Pinpoint the cell where the given text exists, returning its (x, y) midpoint coordinate. 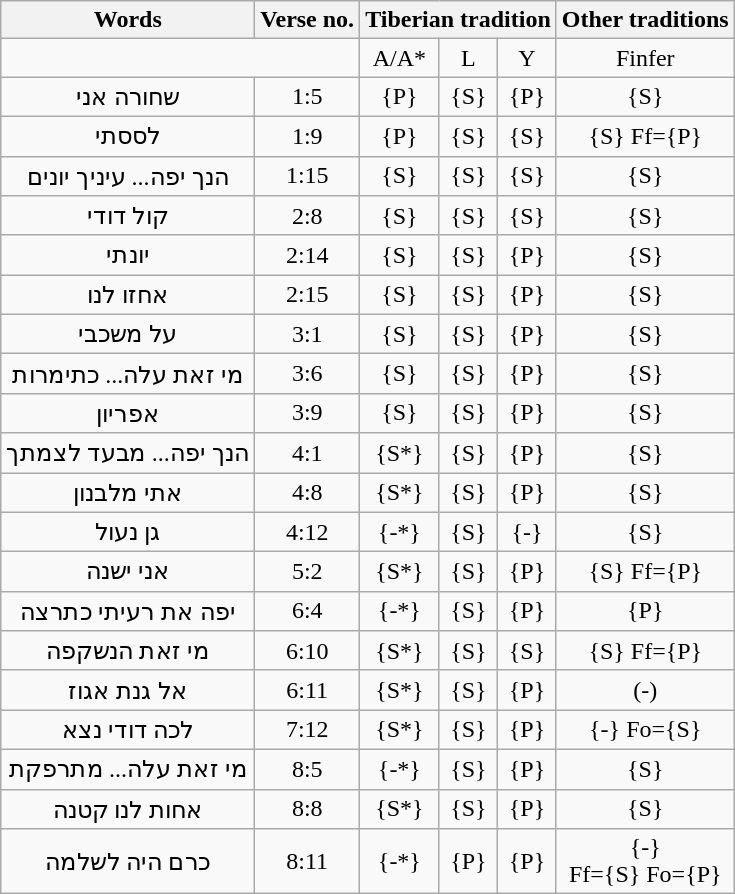
מי זאת עלה... כתימרות (128, 374)
2:8 (308, 216)
Other traditions (645, 20)
הנך יפה... מבעד לצמתך (128, 453)
אני ישנה (128, 572)
5:2 (308, 572)
Tiberian tradition (458, 20)
(-) (645, 690)
3:1 (308, 334)
A/A* (400, 58)
Words (128, 20)
Y (528, 58)
4:1 (308, 453)
אפריון (128, 413)
על משכבי (128, 334)
1:5 (308, 97)
6:10 (308, 651)
יונתי (128, 255)
הנך יפה... עיניך יונים (128, 176)
{-} (528, 532)
כרם היה לשלמה (128, 862)
{-}Ff={S} Fo={P} (645, 862)
אחזו לנו (128, 295)
Verse no. (308, 20)
3:9 (308, 413)
אחות לנו קטנה (128, 809)
אתי מלבנון (128, 492)
6:4 (308, 611)
גן נעול (128, 532)
4:8 (308, 492)
1:15 (308, 176)
7:12 (308, 730)
2:15 (308, 295)
לכה דודי נצא (128, 730)
8:8 (308, 809)
8:5 (308, 769)
6:11 (308, 690)
L (468, 58)
מי זאת עלה... מתרפקת (128, 769)
קול דודי (128, 216)
2:14 (308, 255)
מי זאת הנשקפה (128, 651)
1:9 (308, 136)
3:6 (308, 374)
יפה את רעיתי כתרצה (128, 611)
שחורה אני (128, 97)
לססתי (128, 136)
אל גנת אגוז (128, 690)
4:12 (308, 532)
Finfer (645, 58)
8:11 (308, 862)
{-} Fo={S} (645, 730)
